Detect which cell encompasses the target text, then output its [x, y] center coordinate. 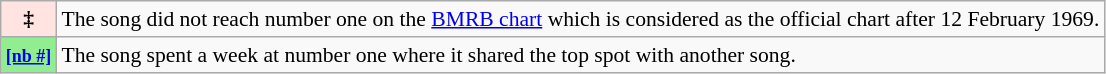
‡ [29, 19]
The song did not reach number one on the BMRB chart which is considered as the official chart after 12 February 1969. [580, 19]
The song spent a week at number one where it shared the top spot with another song. [580, 55]
[nb #] [29, 55]
